Extract the [x, y] coordinate from the center of the cell holding the provided text.  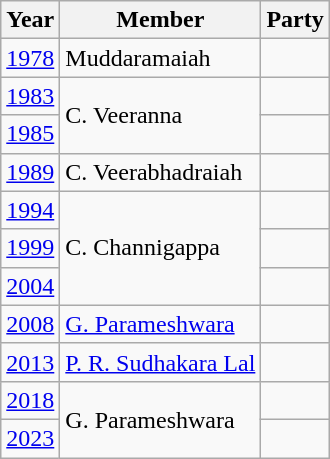
1994 [30, 210]
C. Veerabhadraiah [160, 172]
1983 [30, 96]
Party [295, 20]
C. Channigappa [160, 248]
C. Veeranna [160, 115]
2023 [30, 438]
Year [30, 20]
1985 [30, 134]
2004 [30, 286]
1999 [30, 248]
Muddaramaiah [160, 58]
2013 [30, 362]
2018 [30, 400]
1989 [30, 172]
1978 [30, 58]
P. R. Sudhakara Lal [160, 362]
Member [160, 20]
2008 [30, 324]
